Extract the (x, y) coordinate from the center of the cell holding the provided text.  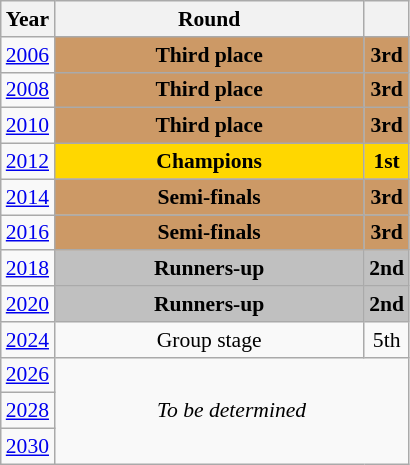
2010 (28, 126)
2028 (28, 411)
2026 (28, 375)
2008 (28, 90)
Round (209, 19)
5th (386, 340)
2006 (28, 55)
Year (28, 19)
2016 (28, 233)
1st (386, 162)
2030 (28, 447)
2012 (28, 162)
2014 (28, 197)
2024 (28, 340)
2018 (28, 269)
2020 (28, 304)
Champions (209, 162)
Group stage (209, 340)
To be determined (232, 410)
